Return the [x, y] coordinate for the center point of the cell that contains the specified text.  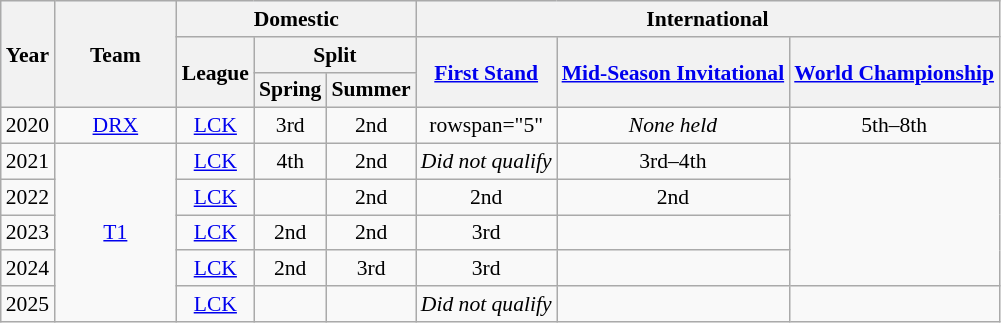
League [216, 72]
2022 [28, 197]
World Championship [894, 72]
2021 [28, 162]
4th [290, 162]
First Stand [486, 72]
Domestic [296, 19]
Mid-Season Invitational [674, 72]
T1 [116, 233]
2023 [28, 233]
2020 [28, 126]
DRX [116, 126]
Summer [370, 90]
Spring [290, 90]
3rd–4th [674, 162]
Year [28, 54]
International [708, 19]
5th–8th [894, 126]
rowspan="5" [486, 126]
2024 [28, 269]
Split [335, 55]
Team [116, 54]
2025 [28, 304]
None held [674, 126]
